From the cell containing the given text, extract its center point as [x, y] coordinate. 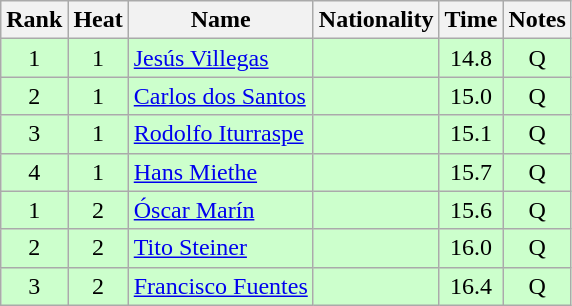
16.0 [471, 248]
Hans Miethe [220, 172]
15.7 [471, 172]
Francisco Fuentes [220, 286]
Nationality [376, 20]
Rank [34, 20]
Notes [537, 20]
15.6 [471, 210]
Óscar Marín [220, 210]
Name [220, 20]
14.8 [471, 58]
16.4 [471, 286]
Carlos dos Santos [220, 96]
4 [34, 172]
Heat [98, 20]
Jesús Villegas [220, 58]
15.1 [471, 134]
Time [471, 20]
Rodolfo Iturraspe [220, 134]
Tito Steiner [220, 248]
15.0 [471, 96]
